Identify which cell holds the provided text, then report its [X, Y] central coordinate. 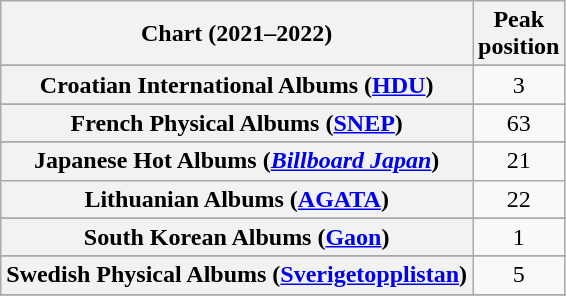
63 [519, 123]
21 [519, 161]
Swedish Physical Albums (Sverigetopplistan) [237, 275]
Chart (2021–2022) [237, 34]
French Physical Albums (SNEP) [237, 123]
Lithuanian Albums (AGATA) [237, 199]
Japanese Hot Albums (Billboard Japan) [237, 161]
5 [519, 275]
3 [519, 85]
Peakposition [519, 34]
Croatian International Albums (HDU) [237, 85]
South Korean Albums (Gaon) [237, 237]
22 [519, 199]
1 [519, 237]
